Find where the given text appears and provide that cell's center as (X, Y) coordinate. 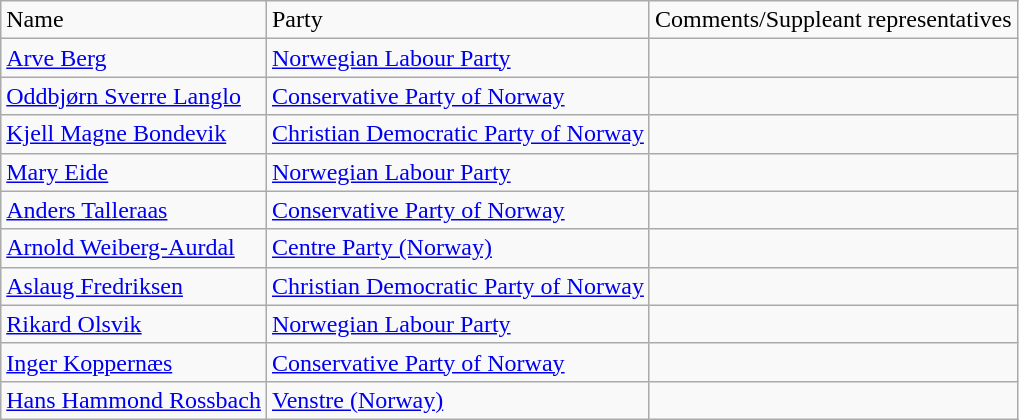
Centre Party (Norway) (458, 248)
Rikard Olsvik (134, 324)
Anders Talleraas (134, 210)
Mary Eide (134, 172)
Hans Hammond Rossbach (134, 400)
Comments/Suppleant representatives (833, 20)
Aslaug Fredriksen (134, 286)
Name (134, 20)
Venstre (Norway) (458, 400)
Party (458, 20)
Arnold Weiberg-Aurdal (134, 248)
Inger Koppernæs (134, 362)
Kjell Magne Bondevik (134, 134)
Arve Berg (134, 58)
Oddbjørn Sverre Langlo (134, 96)
